Return the (X, Y) coordinate for the center point of the cell that contains the specified text.  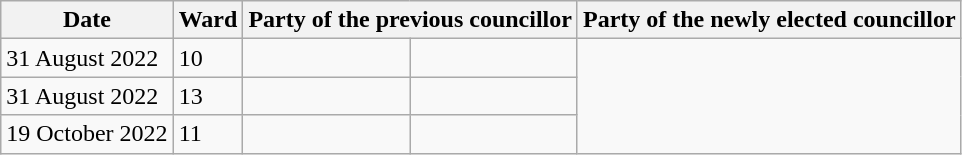
13 (208, 96)
19 October 2022 (87, 134)
Date (87, 20)
Party of the previous councillor (410, 20)
Party of the newly elected councillor (769, 20)
Ward (208, 20)
11 (208, 134)
10 (208, 58)
